Scan for the cell matching the given text and deliver its [x, y] coordinate at center. 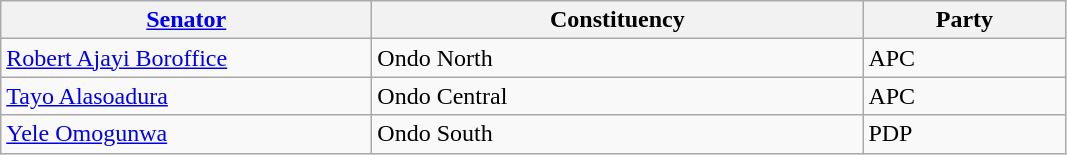
Ondo Central [618, 96]
Tayo Alasoadura [186, 96]
Ondo North [618, 58]
Robert Ajayi Boroffice [186, 58]
Party [964, 20]
Constituency [618, 20]
Yele Omogunwa [186, 134]
PDP [964, 134]
Ondo South [618, 134]
Senator [186, 20]
